Return the [X, Y] coordinate for the center point of the cell that contains the specified text.  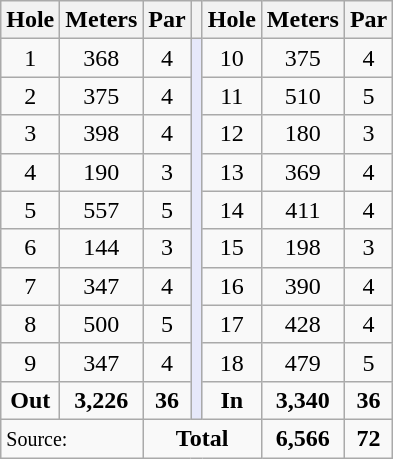
3,226 [102, 400]
428 [302, 324]
6,566 [302, 438]
In [232, 400]
16 [232, 286]
7 [30, 286]
3,340 [302, 400]
190 [102, 172]
6 [30, 248]
510 [302, 96]
8 [30, 324]
198 [302, 248]
557 [102, 210]
144 [102, 248]
411 [302, 210]
Total [202, 438]
180 [302, 134]
13 [232, 172]
Out [30, 400]
15 [232, 248]
Source: [72, 438]
12 [232, 134]
368 [102, 58]
17 [232, 324]
398 [102, 134]
72 [368, 438]
14 [232, 210]
18 [232, 362]
10 [232, 58]
500 [102, 324]
479 [302, 362]
9 [30, 362]
390 [302, 286]
1 [30, 58]
2 [30, 96]
11 [232, 96]
369 [302, 172]
